Capture the cell that displays the provided text and extract its [x, y] central coordinate. 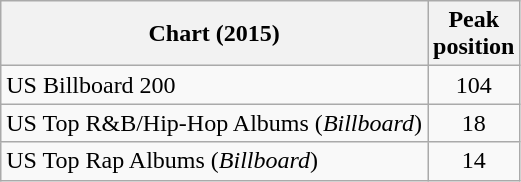
US Billboard 200 [214, 85]
US Top Rap Albums (Billboard) [214, 161]
Peakposition [474, 34]
US Top R&B/Hip-Hop Albums (Billboard) [214, 123]
18 [474, 123]
14 [474, 161]
104 [474, 85]
Chart (2015) [214, 34]
